Search for the cell housing the specified text and yield its (X, Y) center coordinate. 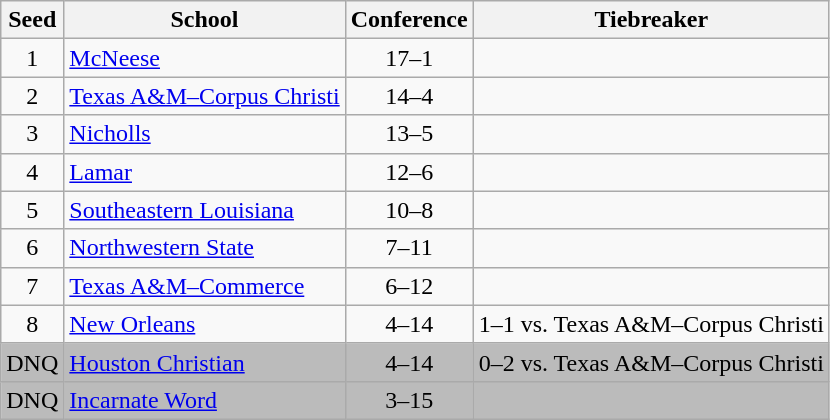
17–1 (409, 58)
New Orleans (204, 324)
1 (32, 58)
1–1 vs. Texas A&M–Corpus Christi (651, 324)
6 (32, 248)
Tiebreaker (651, 20)
Conference (409, 20)
7 (32, 286)
6–12 (409, 286)
McNeese (204, 58)
Lamar (204, 172)
Texas A&M–Commerce (204, 286)
8 (32, 324)
Texas A&M–Corpus Christi (204, 96)
14–4 (409, 96)
Incarnate Word (204, 400)
0–2 vs. Texas A&M–Corpus Christi (651, 362)
Northwestern State (204, 248)
School (204, 20)
13–5 (409, 134)
12–6 (409, 172)
4 (32, 172)
Nicholls (204, 134)
5 (32, 210)
Seed (32, 20)
Southeastern Louisiana (204, 210)
Houston Christian (204, 362)
3 (32, 134)
7–11 (409, 248)
10–8 (409, 210)
2 (32, 96)
3–15 (409, 400)
